Search for the cell housing the specified text and yield its [X, Y] center coordinate. 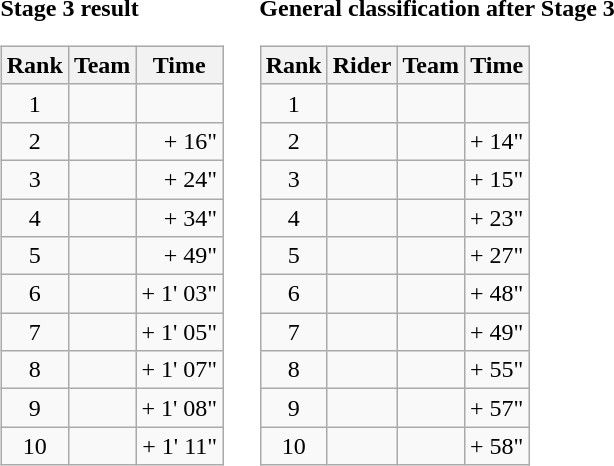
+ 48" [496, 294]
+ 58" [496, 446]
+ 24" [180, 179]
+ 27" [496, 256]
+ 1' 11" [180, 446]
+ 1' 07" [180, 370]
+ 16" [180, 141]
+ 23" [496, 217]
+ 57" [496, 408]
+ 1' 05" [180, 332]
+ 15" [496, 179]
+ 55" [496, 370]
+ 1' 03" [180, 294]
Rider [362, 65]
+ 14" [496, 141]
+ 34" [180, 217]
+ 1' 08" [180, 408]
